Determine the [x, y] coordinate at the center of the cell enclosing the given text.  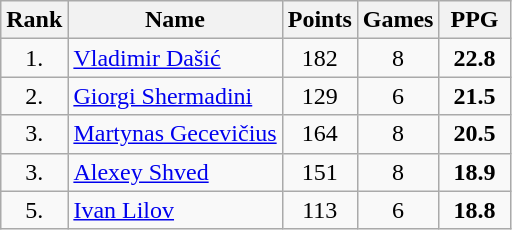
Martynas Gecevičius [175, 134]
Games [398, 20]
2. [34, 96]
18.9 [474, 172]
Rank [34, 20]
PPG [474, 20]
22.8 [474, 58]
20.5 [474, 134]
18.8 [474, 210]
1. [34, 58]
Name [175, 20]
Giorgi Shermadini [175, 96]
129 [320, 96]
5. [34, 210]
Points [320, 20]
113 [320, 210]
21.5 [474, 96]
182 [320, 58]
151 [320, 172]
164 [320, 134]
Ivan Lilov [175, 210]
Vladimir Dašić [175, 58]
Alexey Shved [175, 172]
